Detect which cell encompasses the target text, then output its [x, y] center coordinate. 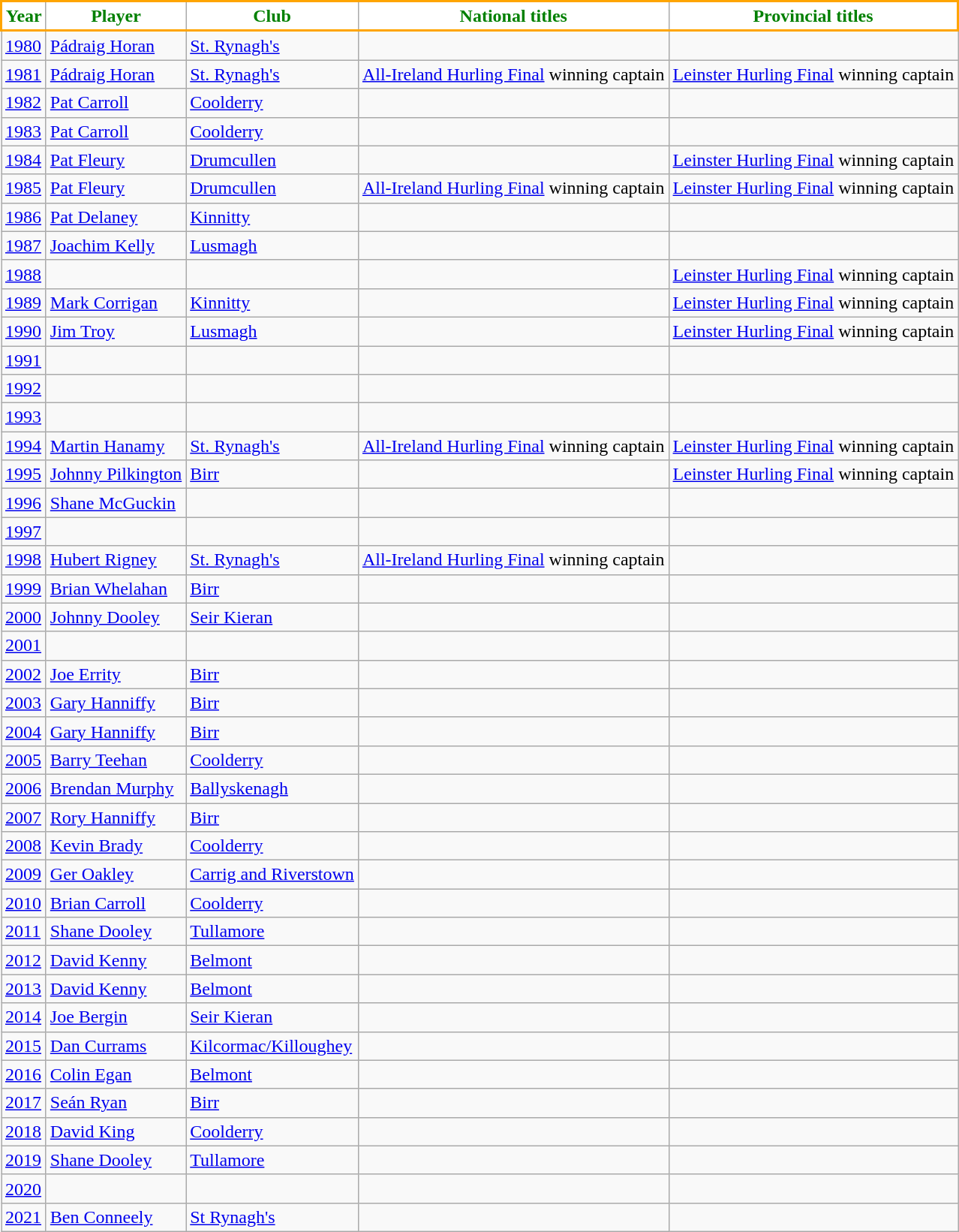
1987 [24, 245]
1999 [24, 589]
Ben Conneely [116, 1217]
Player [116, 17]
2001 [24, 646]
1990 [24, 331]
Ger Oakley [116, 875]
1984 [24, 160]
St Rynagh's [272, 1217]
2012 [24, 960]
2003 [24, 703]
2004 [24, 731]
Joe Bergin [116, 1017]
Dan Currams [116, 1046]
Colin Egan [116, 1074]
2014 [24, 1017]
1982 [24, 103]
2019 [24, 1160]
Year [24, 17]
Brian Whelahan [116, 589]
1992 [24, 389]
1988 [24, 274]
David King [116, 1131]
Hubert Rigney [116, 560]
Club [272, 17]
Johnny Dooley [116, 617]
Joe Errity [116, 674]
1998 [24, 560]
2010 [24, 903]
Provincial titles [813, 17]
Carrig and Riverstown [272, 875]
2008 [24, 846]
Seán Ryan [116, 1103]
Mark Corrigan [116, 303]
1986 [24, 217]
2018 [24, 1131]
1995 [24, 474]
Kevin Brady [116, 846]
Jim Troy [116, 331]
1981 [24, 74]
2017 [24, 1103]
Joachim Kelly [116, 245]
2006 [24, 788]
Rory Hanniffy [116, 818]
1980 [24, 45]
1996 [24, 503]
2015 [24, 1046]
2005 [24, 760]
2021 [24, 1217]
2009 [24, 875]
2013 [24, 989]
Kilcormac/Killoughey [272, 1046]
1985 [24, 188]
1997 [24, 532]
2000 [24, 617]
2011 [24, 932]
1994 [24, 446]
Shane McGuckin [116, 503]
National titles [513, 17]
Johnny Pilkington [116, 474]
Brendan Murphy [116, 788]
Brian Carroll [116, 903]
Ballyskenagh [272, 788]
1983 [24, 131]
Barry Teehan [116, 760]
2007 [24, 818]
Pat Delaney [116, 217]
2020 [24, 1188]
1991 [24, 360]
Martin Hanamy [116, 446]
2002 [24, 674]
1993 [24, 417]
2016 [24, 1074]
1989 [24, 303]
